Detect which cell encompasses the target text, then output its [x, y] center coordinate. 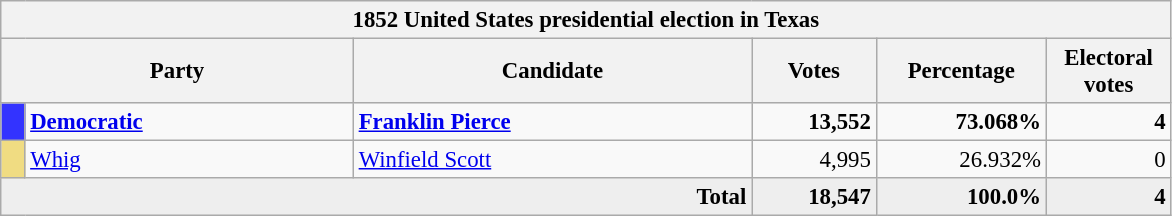
Whig [189, 160]
73.068% [961, 122]
Franklin Pierce [552, 122]
13,552 [814, 122]
Party [178, 72]
100.0% [961, 197]
Electoral votes [1108, 72]
26.932% [961, 160]
Votes [814, 72]
18,547 [814, 197]
1852 United States presidential election in Texas [586, 20]
Winfield Scott [552, 160]
4,995 [814, 160]
Percentage [961, 72]
Total [376, 197]
Democratic [189, 122]
Candidate [552, 72]
0 [1108, 160]
